Capture the cell that displays the provided text and extract its (X, Y) central coordinate. 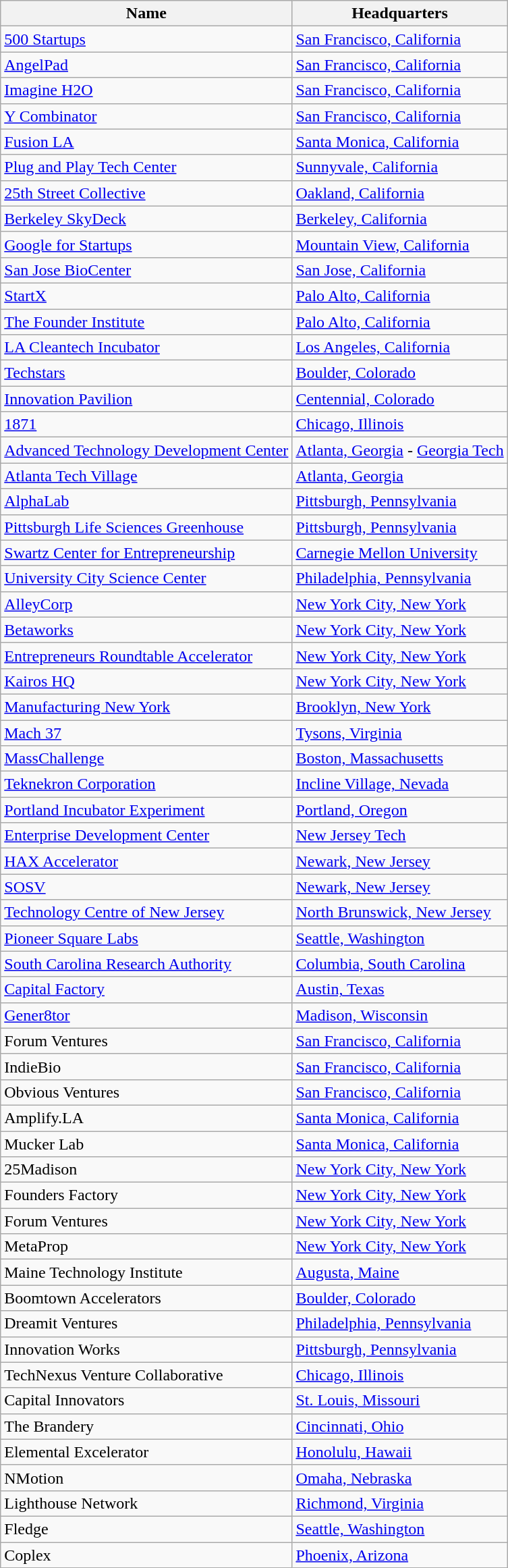
Fledge (146, 1529)
Kairos HQ (146, 681)
IndieBio (146, 1066)
Obvious Ventures (146, 1092)
TechNexus Venture Collaborative (146, 1375)
1871 (146, 425)
University City Science Center (146, 578)
Innovation Works (146, 1349)
Capital Innovators (146, 1401)
Mach 37 (146, 732)
Berkeley SkyDeck (146, 219)
SOSV (146, 887)
AlphaLab (146, 502)
Y Combinator (146, 116)
Innovation Pavilion (146, 399)
Portland Incubator Experiment (146, 810)
Maine Technology Institute (146, 1272)
Manufacturing New York (146, 707)
Advanced Technology Development Center (146, 450)
Brooklyn, New York (399, 707)
Atlanta, Georgia (399, 476)
NMotion (146, 1478)
AlleyCorp (146, 604)
HAX Accelerator (146, 861)
Plug and Play Tech Center (146, 167)
Swartz Center for Entrepreneurship (146, 553)
The Founder Institute (146, 322)
AngelPad (146, 65)
South Carolina Research Authority (146, 964)
Atlanta Tech Village (146, 476)
Incline Village, Nevada (399, 784)
Fusion LA (146, 142)
North Brunswick, New Jersey (399, 913)
Betaworks (146, 630)
Sunnyvale, California (399, 167)
Augusta, Maine (399, 1272)
MetaProp (146, 1247)
Centennial, Colorado (399, 399)
Google for Startups (146, 244)
Founders Factory (146, 1195)
Boomtown Accelerators (146, 1298)
Richmond, Virginia (399, 1503)
Pittsburgh Life Sciences Greenhouse (146, 527)
25th Street Collective (146, 193)
Boston, Massachusetts (399, 759)
New Jersey Tech (399, 836)
Phoenix, Arizona (399, 1555)
Berkeley, California (399, 219)
Los Angeles, California (399, 348)
St. Louis, Missouri (399, 1401)
Portland, Oregon (399, 810)
Headquarters (399, 13)
StartX (146, 296)
Teknekron Corporation (146, 784)
Atlanta, Georgia - Georgia Tech (399, 450)
Name (146, 13)
Imagine H2O (146, 90)
Entrepreneurs Roundtable Accelerator (146, 655)
Capital Factory (146, 990)
Pioneer Square Labs (146, 938)
Coplex (146, 1555)
Techstars (146, 373)
Lighthouse Network (146, 1503)
Amplify.LA (146, 1118)
Madison, Wisconsin (399, 1015)
Elemental Excelerator (146, 1452)
Technology Centre of New Jersey (146, 913)
Honolulu, Hawaii (399, 1452)
Carnegie Mellon University (399, 553)
MassChallenge (146, 759)
Cincinnati, Ohio (399, 1426)
Enterprise Development Center (146, 836)
The Brandery (146, 1426)
Mountain View, California (399, 244)
25Madison (146, 1170)
LA Cleantech Incubator (146, 348)
Omaha, Nebraska (399, 1478)
Columbia, South Carolina (399, 964)
San Jose BioCenter (146, 270)
Tysons, Virginia (399, 732)
San Jose, California (399, 270)
Mucker Lab (146, 1144)
Gener8tor (146, 1015)
Dreamit Ventures (146, 1324)
Austin, Texas (399, 990)
500 Startups (146, 39)
Oakland, California (399, 193)
